Capture the cell that displays the provided text and extract its (x, y) central coordinate. 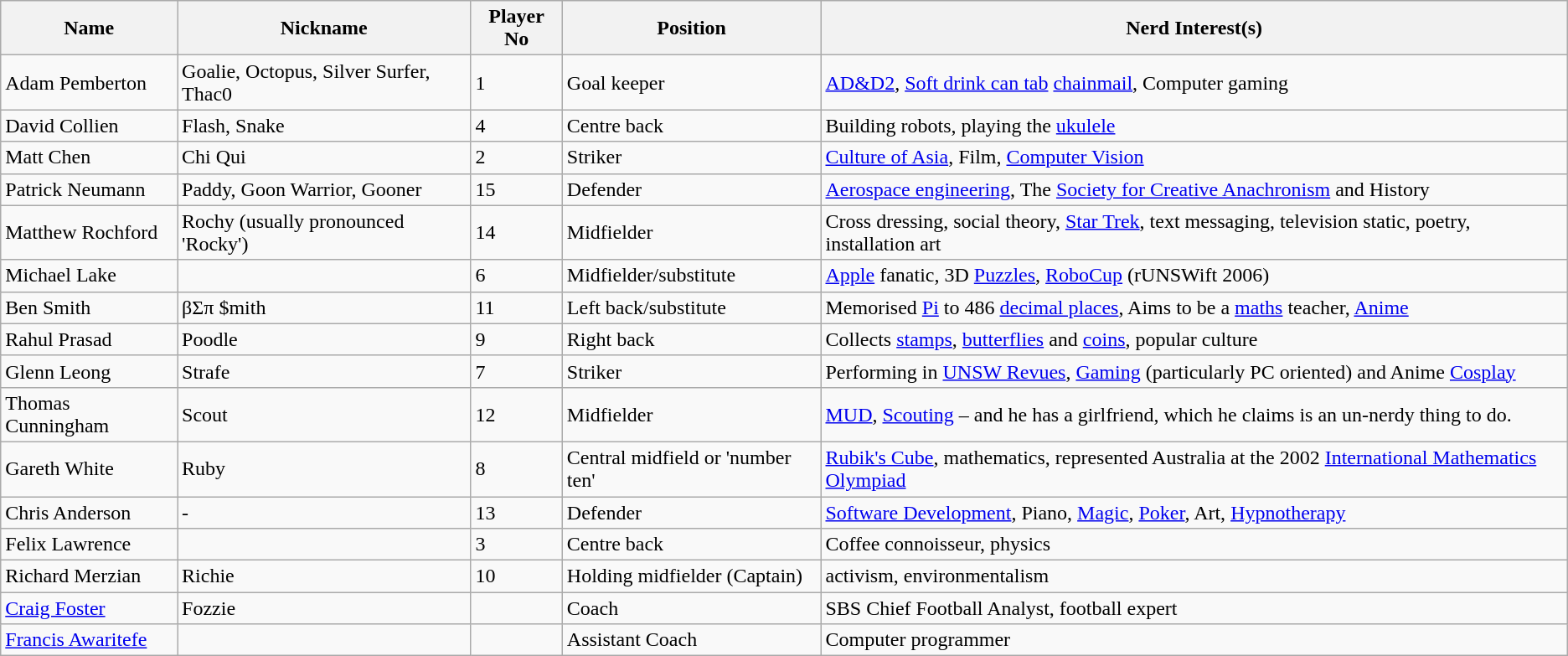
SBS Chief Football Analyst, football expert (1194, 608)
13 (516, 512)
Patrick Neumann (89, 189)
3 (516, 545)
Computer programmer (1194, 640)
- (324, 512)
Memorised Pi to 486 decimal places, Aims to be a maths teacher, Anime (1194, 307)
14 (516, 233)
11 (516, 307)
Position (692, 28)
Holding midfielder (Captain) (692, 576)
Fozzie (324, 608)
Coffee connoisseur, physics (1194, 545)
βΣπ $mith (324, 307)
Building robots, playing the ukulele (1194, 126)
15 (516, 189)
David Collien (89, 126)
Goal keeper (692, 82)
Goalie, Octopus, Silver Surfer, Thac0 (324, 82)
AD&D2, Soft drink can tab chainmail, Computer gaming (1194, 82)
Richie (324, 576)
6 (516, 276)
Name (89, 28)
Craig Foster (89, 608)
Cross dressing, social theory, Star Trek, text messaging, television static, poetry, installation art (1194, 233)
Paddy, Goon Warrior, Gooner (324, 189)
Matt Chen (89, 158)
Culture of Asia, Film, Computer Vision (1194, 158)
Poodle (324, 339)
Chris Anderson (89, 512)
4 (516, 126)
Felix Lawrence (89, 545)
Gareth White (89, 469)
Strafe (324, 371)
Adam Pemberton (89, 82)
Matthew Rochford (89, 233)
Thomas Cunningham (89, 414)
Francis Awaritefe (89, 640)
Assistant Coach (692, 640)
Performing in UNSW Revues, Gaming (particularly PC oriented) and Anime Cosplay (1194, 371)
Scout (324, 414)
Left back/substitute (692, 307)
Richard Merzian (89, 576)
Ruby (324, 469)
Right back (692, 339)
10 (516, 576)
Flash, Snake (324, 126)
1 (516, 82)
Nickname (324, 28)
Chi Qui (324, 158)
Michael Lake (89, 276)
Nerd Interest(s) (1194, 28)
Software Development, Piano, Magic, Poker, Art, Hypnotherapy (1194, 512)
Rubik's Cube, mathematics, represented Australia at the 2002 International Mathematics Olympiad (1194, 469)
Central midfield or 'number ten' (692, 469)
Coach (692, 608)
Collects stamps, butterflies and coins, popular culture (1194, 339)
Rahul Prasad (89, 339)
Player No (516, 28)
Glenn Leong (89, 371)
7 (516, 371)
Aerospace engineering, The Society for Creative Anachronism and History (1194, 189)
9 (516, 339)
Apple fanatic, 3D Puzzles, RoboCup (rUNSWift 2006) (1194, 276)
Midfielder/substitute (692, 276)
activism, environmentalism (1194, 576)
MUD, Scouting – and he has a girlfriend, which he claims is an un-nerdy thing to do. (1194, 414)
12 (516, 414)
2 (516, 158)
Ben Smith (89, 307)
8 (516, 469)
Rochy (usually pronounced 'Rocky') (324, 233)
